Determine the (X, Y) coordinate at the center of the cell enclosing the given text.  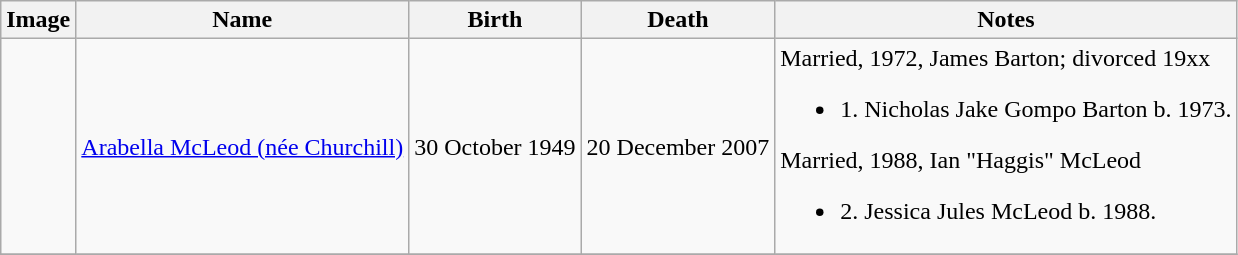
Death (678, 20)
20 December 2007 (678, 146)
Married, 1972, James Barton; divorced 19xx1. Nicholas Jake Gompo Barton b. 1973.Married, 1988, Ian "Haggis" McLeod2. Jessica Jules McLeod b. 1988. (1006, 146)
Notes (1006, 20)
Name (242, 20)
Arabella McLeod (née Churchill) (242, 146)
Birth (495, 20)
30 October 1949 (495, 146)
Image (38, 20)
